Determine the [X, Y] coordinate at the center of the cell enclosing the given text.  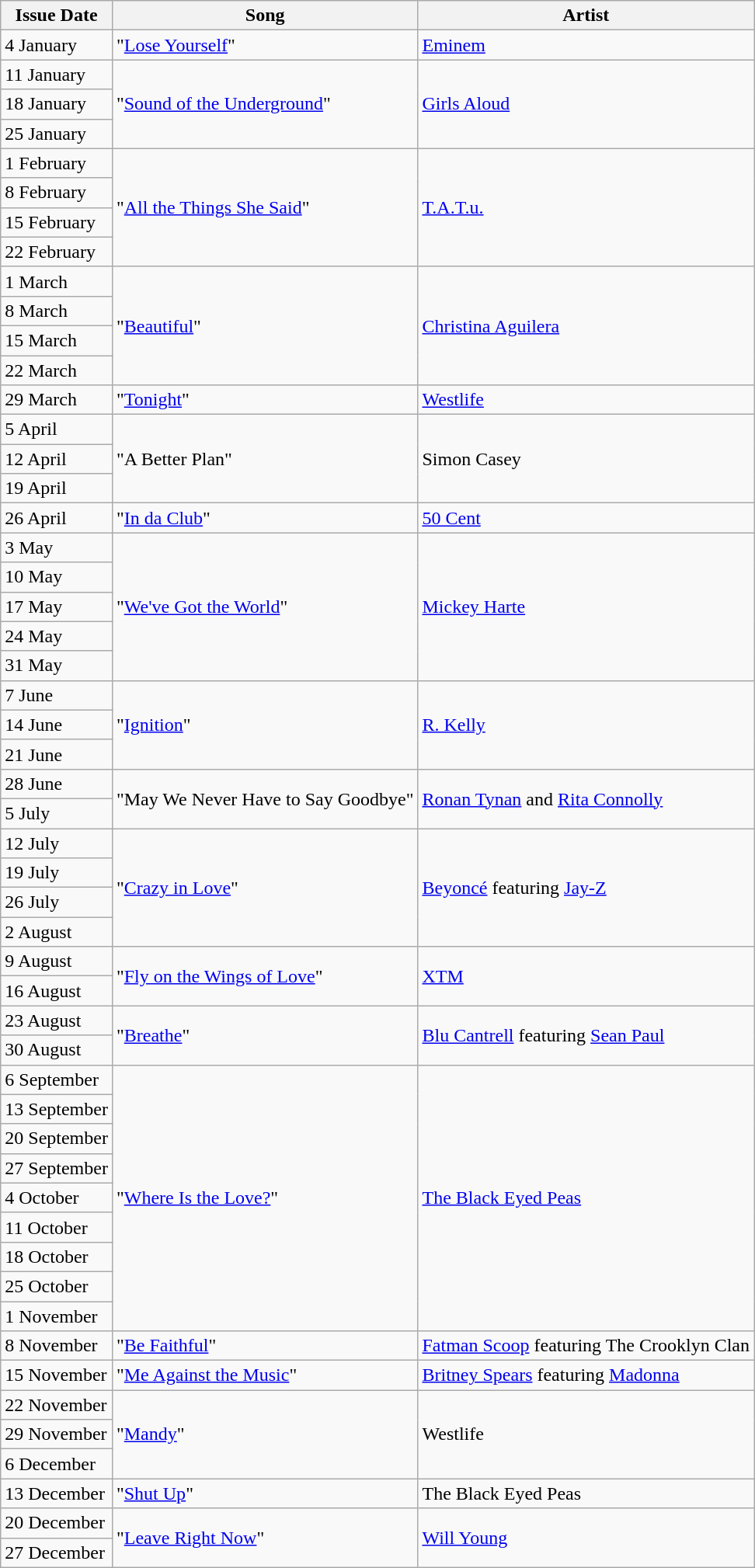
21 June [57, 754]
31 May [57, 666]
20 September [57, 1139]
15 November [57, 1375]
10 May [57, 577]
Issue Date [57, 16]
4 October [57, 1198]
26 April [57, 518]
4 January [57, 45]
Girls Aloud [586, 104]
28 June [57, 784]
"In da Club" [265, 518]
R. Kelly [586, 725]
2 August [57, 932]
Beyoncé featuring Jay-Z [586, 887]
"Beautiful" [265, 325]
"Crazy in Love" [265, 887]
24 May [57, 636]
26 July [57, 902]
"Mandy" [265, 1434]
22 February [57, 252]
1 November [57, 1316]
27 December [57, 1552]
8 March [57, 311]
Christina Aguilera [586, 325]
"Ignition" [265, 725]
13 September [57, 1109]
12 July [57, 843]
20 December [57, 1523]
13 December [57, 1493]
Song [265, 16]
11 October [57, 1227]
Will Young [586, 1538]
6 December [57, 1464]
18 October [57, 1257]
15 February [57, 222]
29 March [57, 400]
18 January [57, 104]
"Tonight" [265, 400]
"All the Things She Said" [265, 207]
Britney Spears featuring Madonna [586, 1375]
XTM [586, 976]
"May We Never Have to Say Goodbye" [265, 798]
14 June [57, 725]
"We've Got the World" [265, 607]
Artist [586, 16]
22 November [57, 1405]
Simon Casey [586, 459]
17 May [57, 607]
9 August [57, 961]
3 May [57, 548]
Ronan Tynan and Rita Connolly [586, 798]
15 March [57, 340]
23 August [57, 1020]
25 January [57, 134]
Blu Cantrell featuring Sean Paul [586, 1035]
30 August [57, 1050]
Mickey Harte [586, 607]
27 September [57, 1168]
"Lose Yourself" [265, 45]
"Where Is the Love?" [265, 1198]
8 February [57, 193]
12 April [57, 459]
5 July [57, 813]
19 April [57, 488]
"Breathe" [265, 1035]
1 March [57, 281]
11 January [57, 75]
"Me Against the Music" [265, 1375]
Fatman Scoop featuring The Crooklyn Clan [586, 1346]
Eminem [586, 45]
16 August [57, 991]
7 June [57, 695]
22 March [57, 370]
29 November [57, 1434]
25 October [57, 1286]
"Leave Right Now" [265, 1538]
"A Better Plan" [265, 459]
T.A.T.u. [586, 207]
"Sound of the Underground" [265, 104]
6 September [57, 1080]
"Fly on the Wings of Love" [265, 976]
"Shut Up" [265, 1493]
5 April [57, 429]
19 July [57, 873]
"Be Faithful" [265, 1346]
1 February [57, 163]
50 Cent [586, 518]
8 November [57, 1346]
